Extract the (X, Y) coordinate from the center of the cell holding the provided text.  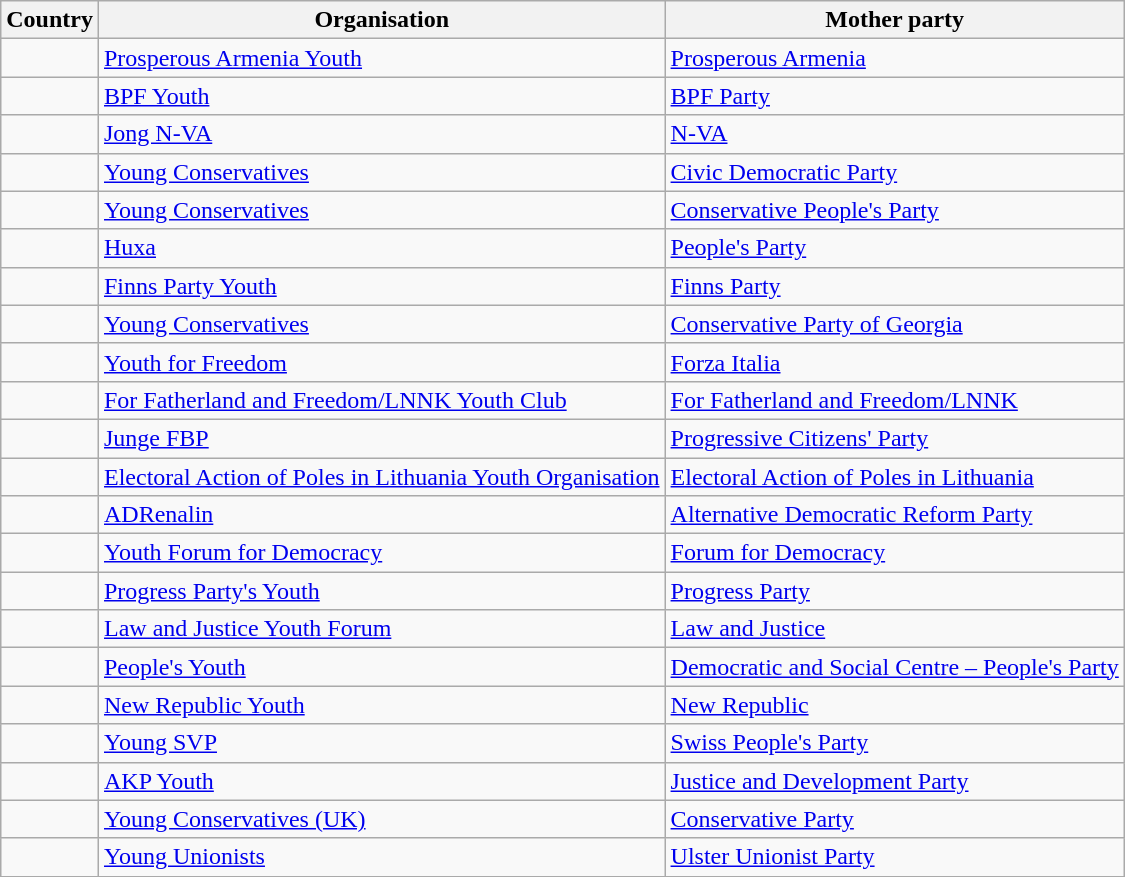
Finns Party (894, 286)
Mother party (894, 20)
ADRenalin (382, 515)
Conservative Party (894, 819)
Jong N-VA (382, 134)
Electoral Action of Poles in Lithuania (894, 477)
Conservative People's Party (894, 210)
Swiss People's Party (894, 743)
Youth Forum for Democracy (382, 553)
Forum for Democracy (894, 553)
Country (50, 20)
Junge FBP (382, 438)
Law and Justice Youth Forum (382, 629)
For Fatherland and Freedom/LNNK (894, 400)
Democratic and Social Centre – People's Party (894, 667)
Progressive Citizens' Party (894, 438)
Organisation (382, 20)
Huxa (382, 248)
Forza Italia (894, 362)
BPF Youth (382, 96)
Young Conservatives (UK) (382, 819)
Prosperous Armenia (894, 58)
Young SVP (382, 743)
New Republic Youth (382, 705)
New Republic (894, 705)
Conservative Party of Georgia (894, 324)
Finns Party Youth (382, 286)
For Fatherland and Freedom/LNNK Youth Club (382, 400)
Law and Justice (894, 629)
Electoral Action of Poles in Lithuania Youth Organisation (382, 477)
Youth for Freedom (382, 362)
N-VA (894, 134)
AKP Youth (382, 781)
Justice and Development Party (894, 781)
Ulster Unionist Party (894, 857)
People's Party (894, 248)
Prosperous Armenia Youth (382, 58)
People's Youth (382, 667)
Alternative Democratic Reform Party (894, 515)
Civic Democratic Party (894, 172)
Young Unionists (382, 857)
Progress Party's Youth (382, 591)
Progress Party (894, 591)
BPF Party (894, 96)
